Extract the (x, y) coordinate from the center of the cell holding the provided text.  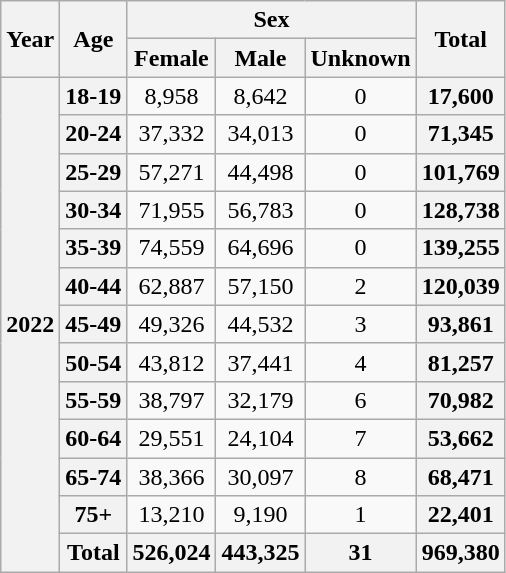
32,179 (260, 400)
2022 (30, 324)
4 (360, 362)
17,600 (460, 96)
128,738 (460, 210)
Male (260, 58)
38,797 (172, 400)
20-24 (94, 134)
56,783 (260, 210)
2 (360, 286)
93,861 (460, 324)
1 (360, 515)
9,190 (260, 515)
68,471 (460, 477)
969,380 (460, 553)
139,255 (460, 248)
7 (360, 438)
Year (30, 39)
57,271 (172, 172)
38,366 (172, 477)
44,532 (260, 324)
31 (360, 553)
40-44 (94, 286)
6 (360, 400)
443,325 (260, 553)
74,559 (172, 248)
120,039 (460, 286)
64,696 (260, 248)
29,551 (172, 438)
50-54 (94, 362)
Unknown (360, 58)
55-59 (94, 400)
37,441 (260, 362)
3 (360, 324)
37,332 (172, 134)
57,150 (260, 286)
49,326 (172, 324)
8 (360, 477)
71,955 (172, 210)
Age (94, 39)
60-64 (94, 438)
81,257 (460, 362)
30,097 (260, 477)
25-29 (94, 172)
44,498 (260, 172)
35-39 (94, 248)
43,812 (172, 362)
8,958 (172, 96)
65-74 (94, 477)
53,662 (460, 438)
13,210 (172, 515)
24,104 (260, 438)
34,013 (260, 134)
Female (172, 58)
18-19 (94, 96)
70,982 (460, 400)
8,642 (260, 96)
75+ (94, 515)
30-34 (94, 210)
71,345 (460, 134)
45-49 (94, 324)
22,401 (460, 515)
62,887 (172, 286)
101,769 (460, 172)
Sex (272, 20)
526,024 (172, 553)
